Scan for the cell matching the given text and deliver its [x, y] coordinate at center. 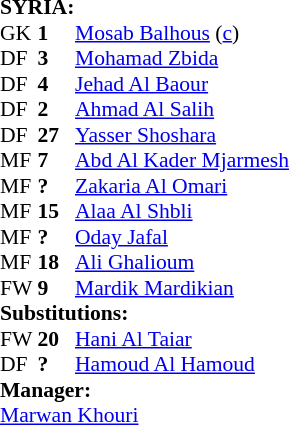
15 [57, 211]
Alaa Al Shbli [182, 211]
Manager: [144, 390]
Mardik Mardikian [182, 288]
20 [57, 339]
27 [57, 135]
2 [57, 109]
Jehad Al Baour [182, 84]
Mohamad Zbida [182, 59]
Yasser Shoshara [182, 135]
Ali Ghalioum [182, 263]
Zakaria Al Omari [182, 186]
18 [57, 263]
1 [57, 33]
9 [57, 288]
Abd Al Kader Mjarmesh [182, 161]
GK [19, 33]
Mosab Balhous (c) [182, 33]
Ahmad Al Salih [182, 109]
Hani Al Taiar [182, 339]
Hamoud Al Hamoud [182, 365]
3 [57, 59]
Oday Jafal [182, 237]
7 [57, 161]
4 [57, 84]
Substitutions: [144, 313]
